Extract the [X, Y] coordinate from the center of the cell holding the provided text.  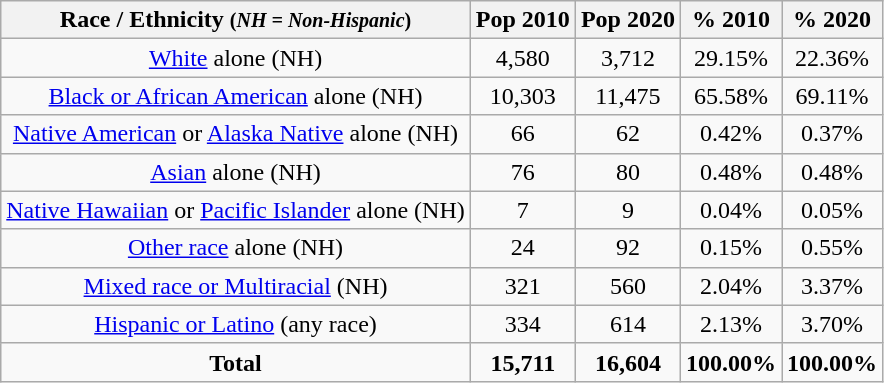
4,580 [522, 58]
560 [628, 286]
Total [236, 362]
15,711 [522, 362]
9 [628, 210]
22.36% [832, 58]
3,712 [628, 58]
Asian alone (NH) [236, 172]
29.15% [730, 58]
92 [628, 248]
Black or African American alone (NH) [236, 96]
Race / Ethnicity (NH = Non-Hispanic) [236, 20]
% 2020 [832, 20]
69.11% [832, 96]
62 [628, 134]
Hispanic or Latino (any race) [236, 324]
66 [522, 134]
80 [628, 172]
0.04% [730, 210]
614 [628, 324]
334 [522, 324]
16,604 [628, 362]
7 [522, 210]
Pop 2010 [522, 20]
2.13% [730, 324]
24 [522, 248]
Other race alone (NH) [236, 248]
0.37% [832, 134]
65.58% [730, 96]
0.05% [832, 210]
76 [522, 172]
Native Hawaiian or Pacific Islander alone (NH) [236, 210]
0.42% [730, 134]
10,303 [522, 96]
Native American or Alaska Native alone (NH) [236, 134]
321 [522, 286]
White alone (NH) [236, 58]
11,475 [628, 96]
0.55% [832, 248]
% 2010 [730, 20]
2.04% [730, 286]
Pop 2020 [628, 20]
3.37% [832, 286]
Mixed race or Multiracial (NH) [236, 286]
0.15% [730, 248]
3.70% [832, 324]
